From the cell containing the given text, extract its center point as (X, Y) coordinate. 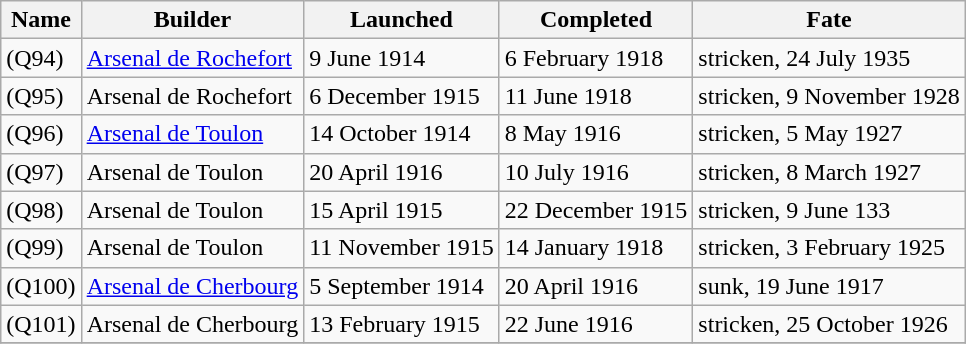
22 June 1916 (596, 324)
9 June 1914 (402, 58)
stricken, 24 July 1935 (829, 58)
stricken, 25 October 1926 (829, 324)
8 May 1916 (596, 134)
(Q97) (41, 172)
(Q95) (41, 96)
sunk, 19 June 1917 (829, 286)
stricken, 9 November 1928 (829, 96)
22 December 1915 (596, 210)
Builder (192, 20)
(Q94) (41, 58)
14 January 1918 (596, 248)
15 April 1915 (402, 210)
Fate (829, 20)
stricken, 8 March 1927 (829, 172)
13 February 1915 (402, 324)
6 December 1915 (402, 96)
(Q96) (41, 134)
Completed (596, 20)
Launched (402, 20)
(Q101) (41, 324)
11 November 1915 (402, 248)
stricken, 5 May 1927 (829, 134)
5 September 1914 (402, 286)
Name (41, 20)
11 June 1918 (596, 96)
10 July 1916 (596, 172)
(Q100) (41, 286)
stricken, 9 June 133 (829, 210)
(Q99) (41, 248)
(Q98) (41, 210)
6 February 1918 (596, 58)
stricken, 3 February 1925 (829, 248)
14 October 1914 (402, 134)
